From the cell containing the given text, extract its center point as (X, Y) coordinate. 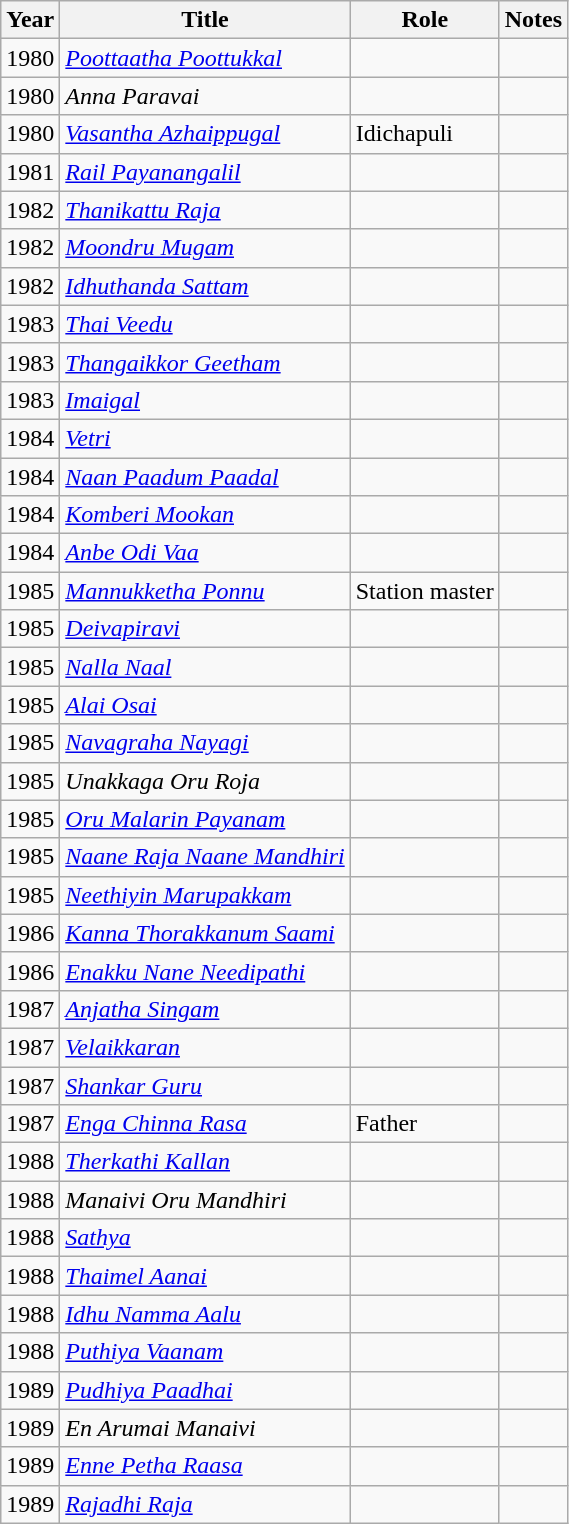
Role (424, 20)
Father (424, 1124)
Idichapuli (424, 134)
Sathya (205, 1238)
Vetri (205, 438)
Anbe Odi Vaa (205, 553)
Title (205, 20)
Imaigal (205, 400)
Enakku Nane Needipathi (205, 971)
Oru Malarin Payanam (205, 819)
Year (30, 20)
Komberi Mookan (205, 515)
Deivapiravi (205, 629)
Rail Payanangalil (205, 172)
Enne Petha Raasa (205, 1466)
Naan Paadum Paadal (205, 477)
Kanna Thorakkanum Saami (205, 933)
Thanikattu Raja (205, 210)
Moondru Mugam (205, 248)
Naane Raja Naane Mandhiri (205, 857)
Alai Osai (205, 705)
Rajadhi Raja (205, 1504)
Enga Chinna Rasa (205, 1124)
Therkathi Kallan (205, 1162)
1981 (30, 172)
Neethiyin Marupakkam (205, 895)
Puthiya Vaanam (205, 1352)
Anna Paravai (205, 96)
Vasantha Azhaippugal (205, 134)
Unakkaga Oru Roja (205, 781)
Nalla Naal (205, 667)
Idhu Namma Aalu (205, 1314)
Mannukketha Ponnu (205, 591)
Notes (533, 20)
Thangaikkor Geetham (205, 362)
Shankar Guru (205, 1085)
Idhuthanda Sattam (205, 286)
Navagraha Nayagi (205, 743)
Velaikkaran (205, 1047)
Thai Veedu (205, 324)
Poottaatha Poottukkal (205, 58)
Station master (424, 591)
En Arumai Manaivi (205, 1428)
Pudhiya Paadhai (205, 1390)
Anjatha Singam (205, 1009)
Thaimel Aanai (205, 1276)
Manaivi Oru Mandhiri (205, 1200)
